Determine the [x, y] coordinate at the center of the cell enclosing the given text.  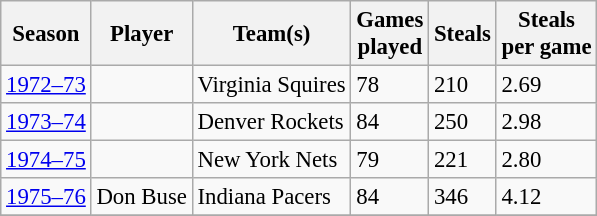
346 [463, 197]
221 [463, 160]
Player [142, 34]
1973–74 [46, 122]
4.12 [546, 197]
Gamesplayed [390, 34]
2.69 [546, 85]
210 [463, 85]
78 [390, 85]
Season [46, 34]
250 [463, 122]
Steals [463, 34]
Denver Rockets [272, 122]
2.98 [546, 122]
Team(s) [272, 34]
2.80 [546, 160]
Virginia Squires [272, 85]
1974–75 [46, 160]
1975–76 [46, 197]
79 [390, 160]
Indiana Pacers [272, 197]
New York Nets [272, 160]
Don Buse [142, 197]
Stealsper game [546, 34]
1972–73 [46, 85]
